Extract the [x, y] coordinate from the center of the cell holding the provided text.  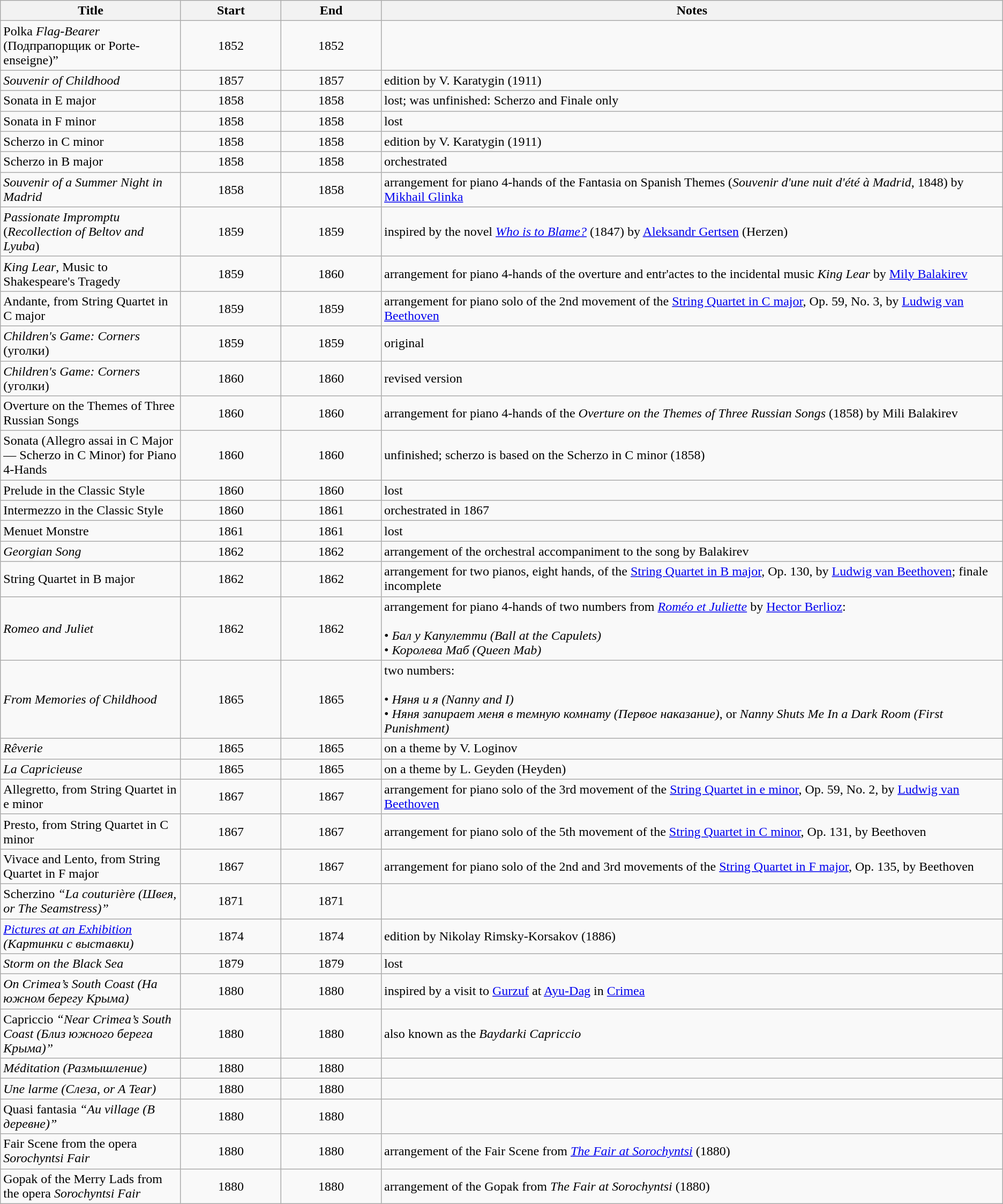
original [692, 343]
Pictures at an Exhibition (Картинки с выставки) [91, 936]
Sonata in E major [91, 101]
arrangement for piano 4-hands of the overture and entr'actes to the incidental music King Lear by Mily Balakirev [692, 273]
lost; was unfinished: Scherzo and Finale only [692, 101]
arrangement for piano 4-hands of the Fantasia on Spanish Themes (Souvenir d'une nuit d'été à Madrid, 1848) by Mikhail Glinka [692, 190]
inspired by the novel Who is to Blame? (1847) by Aleksandr Gertsen (Herzen) [692, 231]
orchestrated in 1867 [692, 511]
revised version [692, 378]
on a theme by L. Geyden (Heyden) [692, 769]
Scherzino “La couturière (Швея, or The Seamstress)” [91, 901]
String Quartet in B major [91, 579]
Méditation (Размышление) [91, 1068]
edition by Nikolay Rimsky-Korsakov (1886) [692, 936]
Overture on the Themes of Three Russian Songs [91, 414]
Title [91, 11]
Prelude in the Classic Style [91, 490]
Georgian Song [91, 551]
From Memories of Childhood [91, 699]
arrangement of the Fair Scene from The Fair at Sorochyntsi (1880) [692, 1151]
two numbers:• Няня и я (Nanny and I) • Няня запирает меня в темную комнату (Первое наказание), or Nanny Shuts Me In a Dark Room (First Punishment) [692, 699]
arrangement of the orchestral accompaniment to the song by Balakirev [692, 551]
Rêverie [91, 749]
on a theme by V. Loginov [692, 749]
Intermezzo in the Classic Style [91, 511]
Une larme (Слеза, or A Tear) [91, 1089]
Souvenir of a Summer Night in Madrid [91, 190]
inspired by a visit to Gurzuf at Ayu-Dag in Crimea [692, 991]
Quasi fantasia “Au village (В деревне)” [91, 1117]
Allegretto, from String Quartet in e minor [91, 796]
Notes [692, 11]
On Crimea’s South Coast (На южном берегу Крыма) [91, 991]
Presto, from String Quartet in C minor [91, 832]
End [331, 11]
Start [230, 11]
Fair Scene from the opera Sorochyntsi Fair [91, 1151]
Souvenir of Childhood [91, 80]
also known as the Baydarki Capriccio [692, 1034]
arrangement for piano solo of the 2nd and 3rd movements of the String Quartet in F major, Op. 135, by Beethoven [692, 866]
arrangement for two pianos, eight hands, of the String Quartet in B major, Op. 130, by Ludwig van Beethoven; finale incomplete [692, 579]
Sonata in F minor [91, 121]
unfinished; scherzo is based on the Scherzo in C minor (1858) [692, 455]
La Capricieuse [91, 769]
arrangement for piano solo of the 3rd movement of the String Quartet in e minor, Op. 59, No. 2, by Ludwig van Beethoven [692, 796]
Vivace and Lento, from String Quartet in F major [91, 866]
arrangement for piano 4-hands of the Overture on the Themes of Three Russian Songs (1858) by Mili Balakirev [692, 414]
Capriccio “Near Crimea’s South Coast (Близ южного берега Крыма)” [91, 1034]
Passionate Impromptu (Recollection of Beltov and Lyuba) [91, 231]
Gopak of the Merry Lads from the opera Sorochyntsi Fair [91, 1186]
Menuet Monstre [91, 531]
Polka Flag-Bearer (Подпрапорщик or Porte-enseigne)” [91, 46]
orchestrated [692, 162]
Scherzo in C minor [91, 141]
Sonata (Allegro assai in C Major — Scherzo in C Minor) for Piano 4-Hands [91, 455]
arrangement for piano solo of the 2nd movement of the String Quartet in C major, Op. 59, No. 3, by Ludwig van Beethoven [692, 309]
arrangement of the Gopak from The Fair at Sorochyntsi (1880) [692, 1186]
Scherzo in B major [91, 162]
Romeo and Juliet [91, 628]
Storm on the Black Sea [91, 964]
King Lear, Music to Shakespeare's Tragedy [91, 273]
Andante, from String Quartet in C major [91, 309]
arrangement for piano solo of the 5th movement of the String Quartet in C minor, Op. 131, by Beethoven [692, 832]
